Extract the (X, Y) coordinate from the center of the cell holding the provided text.  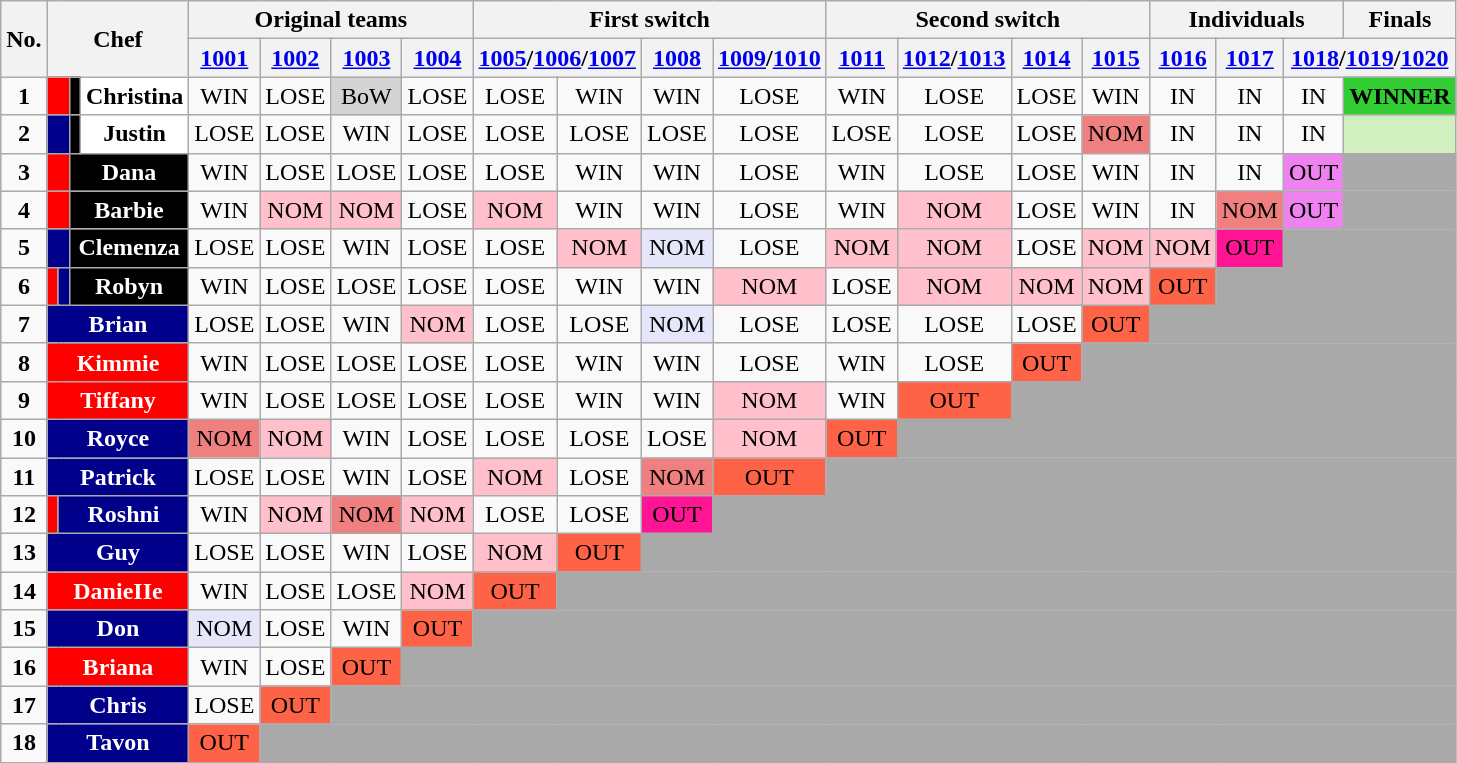
14 (24, 591)
1002 (296, 58)
10 (24, 438)
Tavon (118, 743)
18 (24, 743)
1008 (676, 58)
9 (24, 400)
Chris (118, 705)
BoW (366, 96)
Guy (118, 553)
1011 (862, 58)
Briana (118, 667)
WINNER (1400, 96)
Original teams (331, 20)
Finals (1400, 20)
15 (24, 629)
1012/1013 (954, 58)
Tiffany (118, 400)
1014 (1046, 58)
Christina (134, 96)
1015 (1116, 58)
1003 (366, 58)
4 (24, 210)
Dana (128, 172)
Brian (118, 324)
Patrick (118, 477)
1017 (1250, 58)
1001 (224, 58)
Individuals (1246, 20)
5 (24, 248)
Chef (118, 39)
6 (24, 286)
7 (24, 324)
Kimmie (118, 362)
1005/1006/1007 (557, 58)
11 (24, 477)
Second switch (988, 20)
1009/1010 (769, 58)
First switch (650, 20)
2 (24, 134)
12 (24, 515)
No. (24, 39)
1018/1019/1020 (1370, 58)
Clemenza (128, 248)
13 (24, 553)
Barbie (128, 210)
3 (24, 172)
17 (24, 705)
8 (24, 362)
Don (118, 629)
16 (24, 667)
Robyn (128, 286)
1016 (1182, 58)
Royce (118, 438)
Roshni (124, 515)
1 (24, 96)
DanieIIe (118, 591)
Justin (134, 134)
1004 (438, 58)
